Capture the cell that displays the provided text and extract its [X, Y] central coordinate. 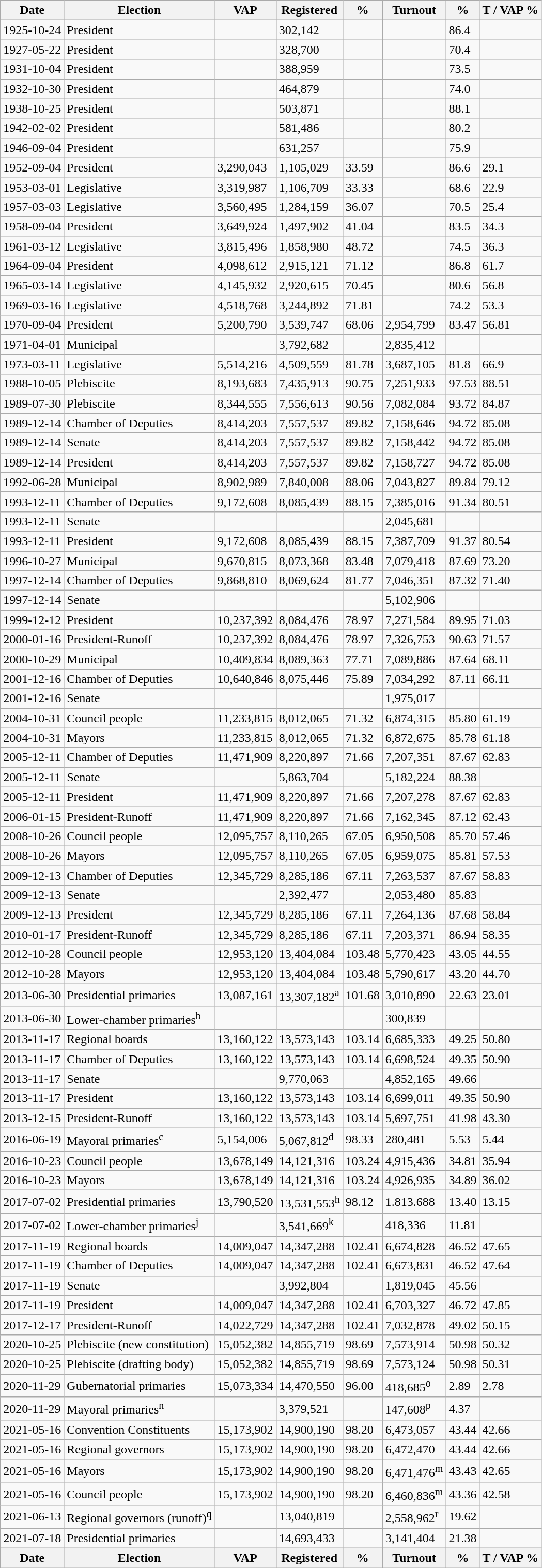
147,608p [414, 1408]
418,685o [414, 1386]
6,460,836m [414, 1494]
81.78 [363, 364]
464,879 [309, 89]
Mayoral primariesc [140, 1140]
13,790,520 [245, 1202]
58.83 [510, 876]
3,290,043 [245, 167]
3,379,521 [309, 1408]
4,518,768 [245, 305]
41.04 [363, 226]
15,073,334 [245, 1386]
Gubernatorial primaries [140, 1386]
68.11 [510, 659]
56.8 [510, 286]
2017-12-17 [32, 1325]
10,409,834 [245, 659]
2,920,615 [309, 286]
6,472,470 [414, 1450]
66.11 [510, 679]
49.66 [463, 1079]
9,868,810 [245, 581]
81.8 [463, 364]
88.51 [510, 384]
Plebiscite (new constitution) [140, 1344]
6,685,333 [414, 1039]
85.78 [463, 738]
88.1 [463, 108]
5.53 [463, 1140]
57.46 [510, 836]
6,673,831 [414, 1266]
1,975,017 [414, 698]
4,509,559 [309, 364]
91.34 [463, 502]
23.01 [510, 995]
85.83 [463, 895]
87.12 [463, 816]
87.64 [463, 659]
2,558,962r [414, 1517]
8,069,624 [309, 581]
85.70 [463, 836]
7,089,886 [414, 659]
1,106,709 [309, 187]
88.38 [463, 777]
93.72 [463, 403]
43.30 [510, 1118]
6,703,327 [414, 1305]
Regional governors (runoff)q [140, 1517]
49.25 [463, 1039]
2,045,681 [414, 521]
2013-12-15 [32, 1118]
86.8 [463, 266]
328,700 [309, 50]
74.5 [463, 246]
74.0 [463, 89]
83.48 [363, 561]
1,105,029 [309, 167]
34.81 [463, 1161]
90.63 [463, 640]
3,141,404 [414, 1538]
9,670,815 [245, 561]
58.35 [510, 935]
2021-07-18 [32, 1538]
13,087,161 [245, 995]
62.43 [510, 816]
3,649,924 [245, 226]
56.81 [510, 325]
48.72 [363, 246]
36.02 [510, 1181]
45.56 [463, 1285]
50.31 [510, 1364]
Lower-chamber primariesj [140, 1225]
7,271,584 [414, 620]
71.81 [363, 305]
Regional governors [140, 1450]
34.89 [463, 1181]
1953-03-01 [32, 187]
1969-03-16 [32, 305]
36.07 [363, 207]
5.44 [510, 1140]
13,040,819 [309, 1517]
83.47 [463, 325]
83.5 [463, 226]
3,815,496 [245, 246]
7,079,418 [414, 561]
5,514,216 [245, 364]
5,200,790 [245, 325]
581,486 [309, 128]
4,926,935 [414, 1181]
1931-10-04 [32, 69]
86.94 [463, 935]
61.19 [510, 718]
1989-07-30 [32, 403]
1946-09-04 [32, 148]
42.58 [510, 1494]
86.6 [463, 167]
1938-10-25 [32, 108]
1927-05-22 [32, 50]
7,158,442 [414, 443]
7,435,913 [309, 384]
13,531,553h [309, 1202]
2000-10-29 [32, 659]
33.33 [363, 187]
98.12 [363, 1202]
7,207,351 [414, 757]
2,835,412 [414, 345]
84.87 [510, 403]
101.68 [363, 995]
8,075,446 [309, 679]
3,992,804 [309, 1285]
8,344,555 [245, 403]
77.71 [363, 659]
41.98 [463, 1118]
87.69 [463, 561]
7,840,008 [309, 482]
7,573,124 [414, 1364]
Convention Constituents [140, 1430]
7,263,537 [414, 876]
5,863,704 [309, 777]
1970-09-04 [32, 325]
80.51 [510, 502]
68.06 [363, 325]
8,902,989 [245, 482]
1952-09-04 [32, 167]
4,915,436 [414, 1161]
7,162,345 [414, 816]
7,326,753 [414, 640]
7,043,827 [414, 482]
90.75 [363, 384]
1992-06-28 [32, 482]
86.4 [463, 30]
7,387,709 [414, 541]
25.4 [510, 207]
7,203,371 [414, 935]
4.37 [463, 1408]
14,470,550 [309, 1386]
6,674,828 [414, 1246]
35.94 [510, 1161]
6,874,315 [414, 718]
3,792,682 [309, 345]
68.6 [463, 187]
91.37 [463, 541]
Plebiscite (drafting body) [140, 1364]
Mayoral primariesn [140, 1408]
75.9 [463, 148]
1.813.688 [414, 1202]
13,307,182a [309, 995]
5,770,423 [414, 954]
80.2 [463, 128]
85.81 [463, 856]
2.89 [463, 1386]
631,257 [309, 148]
5,067,812d [309, 1140]
5,790,617 [414, 974]
19.62 [463, 1517]
89.95 [463, 620]
1925-10-24 [32, 30]
2,915,121 [309, 266]
1932-10-30 [32, 89]
1999-12-12 [32, 620]
33.59 [363, 167]
85.80 [463, 718]
22.9 [510, 187]
1961-03-12 [32, 246]
1971-04-01 [32, 345]
90.56 [363, 403]
71.12 [363, 266]
2.78 [510, 1386]
1942-02-02 [32, 128]
2016-06-19 [32, 1140]
2021-06-13 [32, 1517]
61.7 [510, 266]
46.72 [463, 1305]
5,182,224 [414, 777]
61.18 [510, 738]
43.43 [463, 1471]
1988-10-05 [32, 384]
3,687,105 [414, 364]
4,145,932 [245, 286]
418,336 [414, 1225]
80.54 [510, 541]
9,770,063 [309, 1079]
7,385,016 [414, 502]
1,497,902 [309, 226]
3,010,890 [414, 995]
6,698,524 [414, 1059]
87.68 [463, 915]
1965-03-14 [32, 286]
5,154,006 [245, 1140]
10,640,846 [245, 679]
87.32 [463, 581]
300,839 [414, 1018]
96.00 [363, 1386]
7,207,278 [414, 797]
7,032,878 [414, 1325]
47.64 [510, 1266]
49.02 [463, 1325]
7,264,136 [414, 915]
70.45 [363, 286]
1,819,045 [414, 1285]
7,158,646 [414, 423]
7,082,084 [414, 403]
14,693,433 [309, 1538]
7,158,727 [414, 462]
1957-03-03 [32, 207]
71.03 [510, 620]
6,699,011 [414, 1098]
Lower-chamber primariesb [140, 1018]
71.40 [510, 581]
50.15 [510, 1325]
73.20 [510, 561]
43.36 [463, 1494]
21.38 [463, 1538]
6,471,476m [414, 1471]
8,193,683 [245, 384]
2006-01-15 [32, 816]
3,319,987 [245, 187]
6,872,675 [414, 738]
74.2 [463, 305]
22.63 [463, 995]
7,034,292 [414, 679]
73.5 [463, 69]
7,573,914 [414, 1344]
50.80 [510, 1039]
50.32 [510, 1344]
6,473,057 [414, 1430]
75.89 [363, 679]
3,560,495 [245, 207]
280,481 [414, 1140]
6,959,075 [414, 856]
14,022,729 [245, 1325]
1958-09-04 [32, 226]
13.15 [510, 1202]
29.1 [510, 167]
1996-10-27 [32, 561]
1964-09-04 [32, 266]
80.6 [463, 286]
66.9 [510, 364]
47.85 [510, 1305]
87.11 [463, 679]
1,284,159 [309, 207]
5,102,906 [414, 600]
3,539,747 [309, 325]
7,556,613 [309, 403]
6,950,508 [414, 836]
89.84 [463, 482]
58.84 [510, 915]
79.12 [510, 482]
34.3 [510, 226]
71.57 [510, 640]
5,697,751 [414, 1118]
8,089,363 [309, 659]
7,046,351 [414, 581]
97.53 [463, 384]
42.65 [510, 1471]
11.81 [463, 1225]
4,098,612 [245, 266]
43.05 [463, 954]
2,392,477 [309, 895]
47.65 [510, 1246]
98.33 [363, 1140]
3,541,669k [309, 1225]
81.77 [363, 581]
2000-01-16 [32, 640]
1,858,980 [309, 246]
388,959 [309, 69]
13.40 [463, 1202]
7,251,933 [414, 384]
57.53 [510, 856]
2,954,799 [414, 325]
8,073,368 [309, 561]
503,871 [309, 108]
2010-01-17 [32, 935]
70.5 [463, 207]
43.20 [463, 974]
2,053,480 [414, 895]
44.70 [510, 974]
3,244,892 [309, 305]
88.06 [363, 482]
4,852,165 [414, 1079]
36.3 [510, 246]
53.3 [510, 305]
44.55 [510, 954]
302,142 [309, 30]
70.4 [463, 50]
1973-03-11 [32, 364]
